For the text-containing cell, return its midpoint in (X, Y) coordinate format. 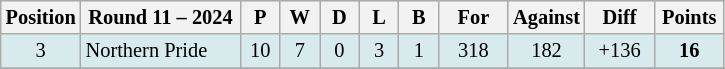
182 (546, 51)
318 (474, 51)
Against (546, 17)
W (300, 17)
L (379, 17)
16 (689, 51)
1 (419, 51)
For (474, 17)
B (419, 17)
10 (260, 51)
Position (41, 17)
Diff (620, 17)
D (340, 17)
P (260, 17)
Points (689, 17)
+136 (620, 51)
Round 11 – 2024 (161, 17)
0 (340, 51)
Northern Pride (161, 51)
7 (300, 51)
